Provide the [x, y] coordinate of the cell's center where the given text is located.  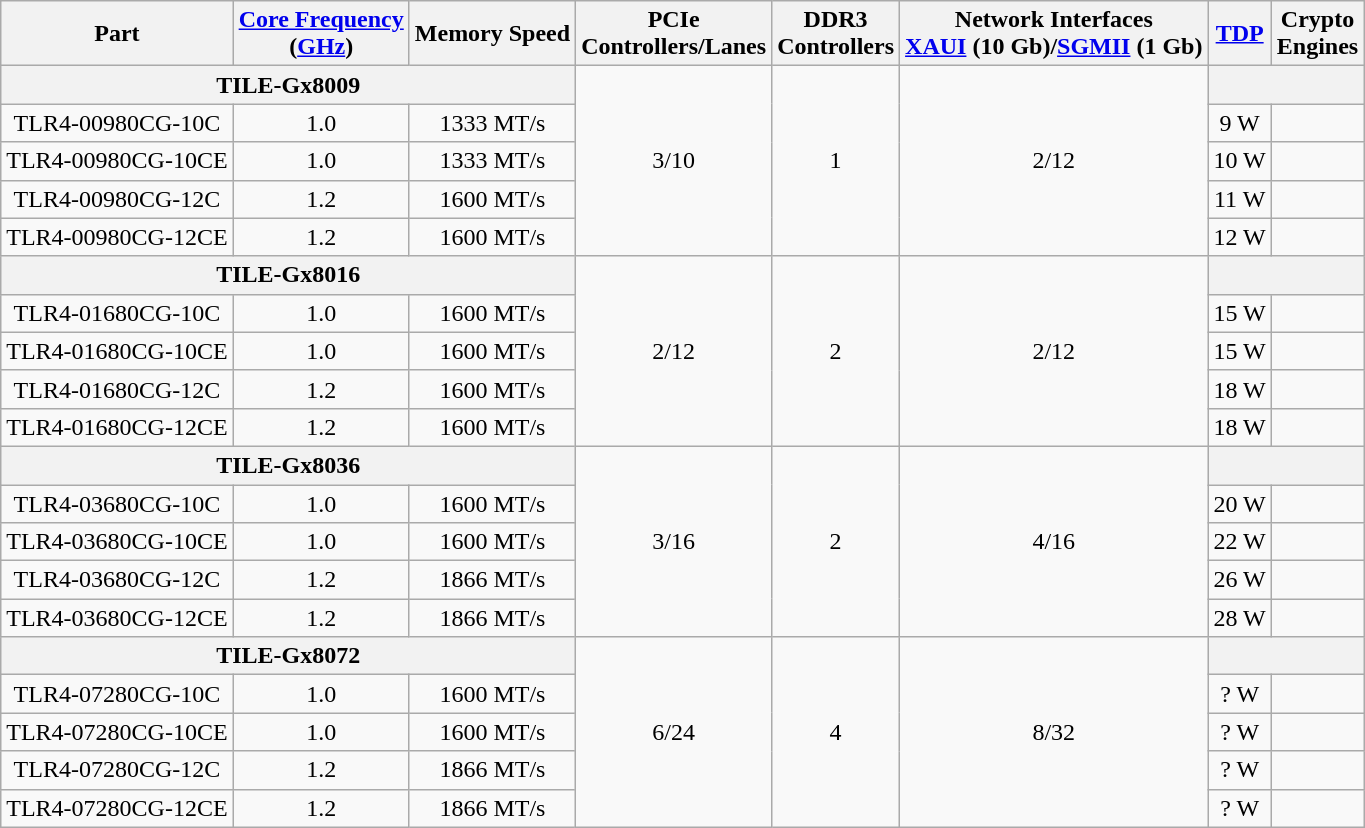
PCIeControllers/Lanes [674, 34]
TLR4-00980CG-12CE [117, 237]
TLR4-01680CG-10CE [117, 351]
Part [117, 34]
11 W [1240, 199]
22 W [1240, 542]
TLR4-07280CG-10C [117, 694]
TLR4-01680CG-10C [117, 313]
TLR4-01680CG-12CE [117, 427]
TILE-Gx8009 [288, 85]
3/16 [674, 541]
Core Frequency(GHz) [321, 34]
TDP [1240, 34]
DDR3Controllers [836, 34]
TLR4-03680CG-10C [117, 503]
TLR4-03680CG-12C [117, 580]
TILE-Gx8036 [288, 465]
28 W [1240, 618]
TILE-Gx8072 [288, 656]
Memory Speed [492, 34]
TLR4-03680CG-10CE [117, 542]
Network InterfacesXAUI (10 Gb)/SGMII (1 Gb) [1054, 34]
20 W [1240, 503]
12 W [1240, 237]
TLR4-00980CG-10C [117, 123]
TILE-Gx8016 [288, 275]
4/16 [1054, 541]
TLR4-07280CG-12CE [117, 808]
4 [836, 732]
3/10 [674, 161]
TLR4-00980CG-10CE [117, 161]
TLR4-03680CG-12CE [117, 618]
TLR4-07280CG-10CE [117, 732]
1 [836, 161]
8/32 [1054, 732]
TLR4-07280CG-12C [117, 770]
TLR4-01680CG-12C [117, 389]
TLR4-00980CG-12C [117, 199]
26 W [1240, 580]
6/24 [674, 732]
9 W [1240, 123]
10 W [1240, 161]
CryptoEngines [1317, 34]
